From the cell containing the given text, extract its center point as [x, y] coordinate. 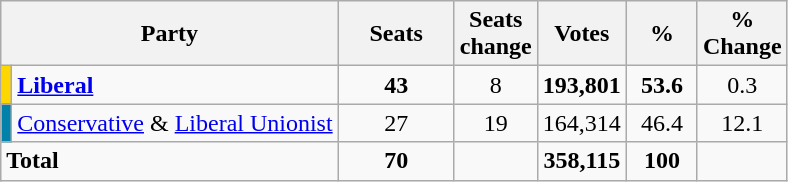
Votes [582, 34]
% [662, 34]
19 [496, 123]
164,314 [582, 123]
8 [496, 85]
Liberal [175, 85]
% Change [742, 34]
193,801 [582, 85]
12.1 [742, 123]
Total [170, 161]
Conservative & Liberal Unionist [175, 123]
Party [170, 34]
Seats change [496, 34]
Seats [396, 34]
53.6 [662, 85]
70 [396, 161]
100 [662, 161]
0.3 [742, 85]
358,115 [582, 161]
27 [396, 123]
46.4 [662, 123]
43 [396, 85]
